Locate the cell with the specified text and output its (x, y) center coordinate. 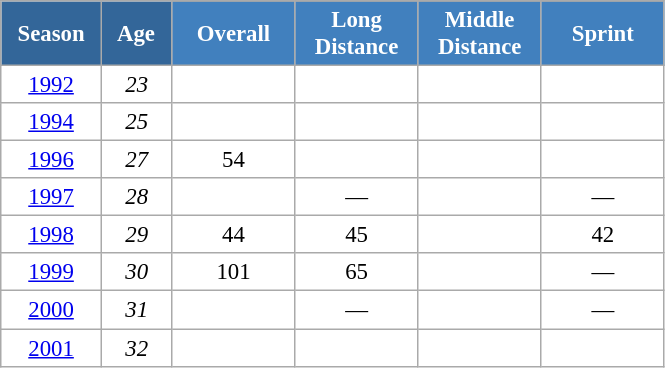
32 (136, 348)
1996 (52, 160)
54 (234, 160)
1998 (52, 235)
44 (234, 235)
29 (136, 235)
27 (136, 160)
1992 (52, 85)
1994 (52, 122)
25 (136, 122)
65 (356, 273)
Middle Distance (480, 34)
Long Distance (356, 34)
1997 (52, 197)
Sprint (602, 34)
Season (52, 34)
2000 (52, 310)
30 (136, 273)
101 (234, 273)
28 (136, 197)
42 (602, 235)
1999 (52, 273)
31 (136, 310)
Overall (234, 34)
23 (136, 85)
Age (136, 34)
45 (356, 235)
2001 (52, 348)
